Search for the cell housing the specified text and yield its (x, y) center coordinate. 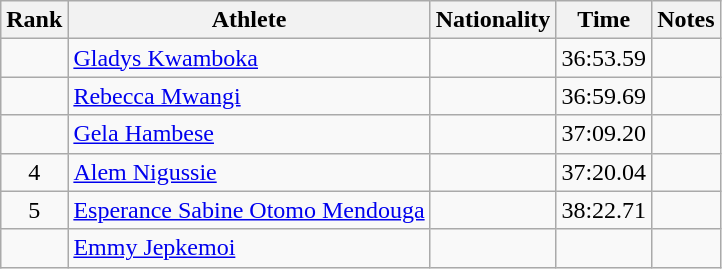
Gela Hambese (249, 134)
Esperance Sabine Otomo Mendouga (249, 210)
36:53.59 (604, 58)
Emmy Jepkemoi (249, 248)
Athlete (249, 20)
Gladys Kwamboka (249, 58)
Nationality (493, 20)
37:09.20 (604, 134)
4 (34, 172)
Notes (686, 20)
Rebecca Mwangi (249, 96)
37:20.04 (604, 172)
Time (604, 20)
5 (34, 210)
Alem Nigussie (249, 172)
38:22.71 (604, 210)
36:59.69 (604, 96)
Rank (34, 20)
